Identify which cell holds the provided text, then report its [x, y] central coordinate. 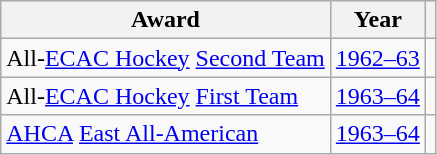
AHCA East All-American [166, 134]
Year [378, 20]
Award [166, 20]
All-ECAC Hockey Second Team [166, 58]
All-ECAC Hockey First Team [166, 96]
1962–63 [378, 58]
